Locate the cell with the specified text and output its (X, Y) center coordinate. 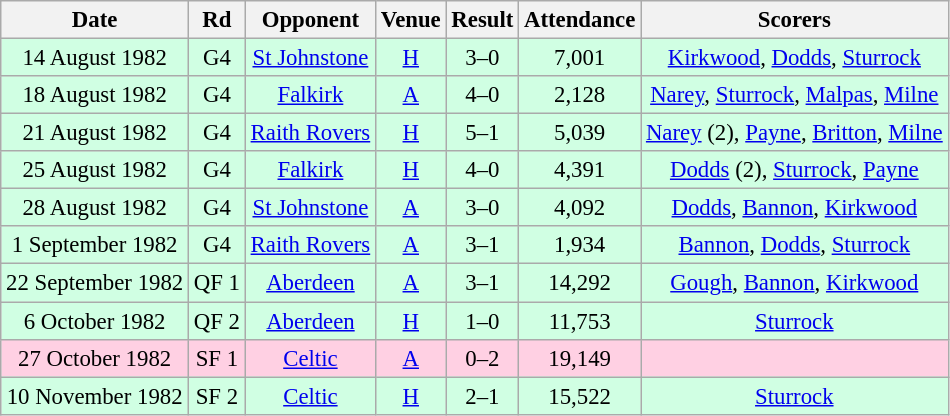
Venue (412, 20)
Narey, Sturrock, Malpas, Milne (794, 95)
5–1 (482, 133)
Result (482, 20)
10 November 1982 (95, 396)
28 August 1982 (95, 208)
Date (95, 20)
19,149 (580, 358)
1,934 (580, 245)
Gough, Bannon, Kirkwood (794, 283)
Scorers (794, 20)
Dodds, Bannon, Kirkwood (794, 208)
14 August 1982 (95, 58)
18 August 1982 (95, 95)
1 September 1982 (95, 245)
25 August 1982 (95, 170)
Opponent (310, 20)
22 September 1982 (95, 283)
7,001 (580, 58)
15,522 (580, 396)
SF 2 (218, 396)
27 October 1982 (95, 358)
1–0 (482, 321)
4,391 (580, 170)
Bannon, Dodds, Sturrock (794, 245)
Rd (218, 20)
5,039 (580, 133)
2–1 (482, 396)
SF 1 (218, 358)
QF 2 (218, 321)
0–2 (482, 358)
Narey (2), Payne, Britton, Milne (794, 133)
2,128 (580, 95)
4,092 (580, 208)
6 October 1982 (95, 321)
14,292 (580, 283)
21 August 1982 (95, 133)
11,753 (580, 321)
Dodds (2), Sturrock, Payne (794, 170)
Kirkwood, Dodds, Sturrock (794, 58)
Attendance (580, 20)
QF 1 (218, 283)
